Determine the (X, Y) coordinate at the center of the cell enclosing the given text.  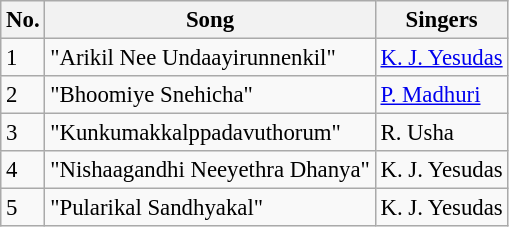
2 (23, 95)
3 (23, 133)
5 (23, 208)
No. (23, 20)
Singers (442, 20)
"Arikil Nee Undaayirunnenkil" (210, 58)
4 (23, 170)
1 (23, 58)
P. Madhuri (442, 95)
"Kunkumakkalppadavuthorum" (210, 133)
"Bhoomiye Snehicha" (210, 95)
Song (210, 20)
"Pularikal Sandhyakal" (210, 208)
R. Usha (442, 133)
"Nishaagandhi Neeyethra Dhanya" (210, 170)
